Identify which cell holds the provided text, then report its (X, Y) central coordinate. 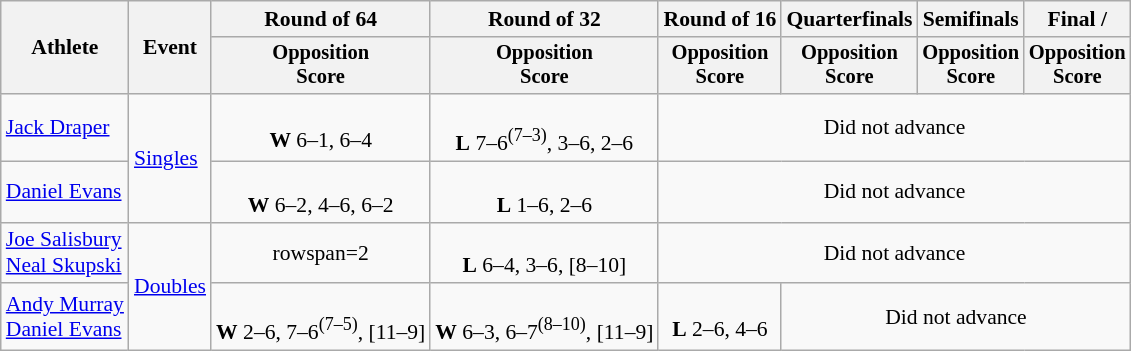
Event (170, 48)
Andy MurrayDaniel Evans (65, 318)
Semifinals (970, 19)
Jack Draper (65, 128)
Doubles (170, 286)
Athlete (65, 48)
Round of 32 (544, 19)
L 1–6, 2–6 (544, 192)
Round of 16 (720, 19)
L 7–6(7–3), 3–6, 2–6 (544, 128)
W 6–3, 6–7(8–10), [11–9] (544, 318)
W 6–2, 4–6, 6–2 (320, 192)
Final / (1078, 19)
rowspan=2 (320, 252)
Daniel Evans (65, 192)
W 6–1, 6–4 (320, 128)
Round of 64 (320, 19)
L 2–6, 4–6 (720, 318)
Quarterfinals (849, 19)
Joe SalisburyNeal Skupski (65, 252)
Singles (170, 158)
L 6–4, 3–6, [8–10] (544, 252)
W 2–6, 7–6(7–5), [11–9] (320, 318)
